For the text-containing cell, return its midpoint in [x, y] coordinate format. 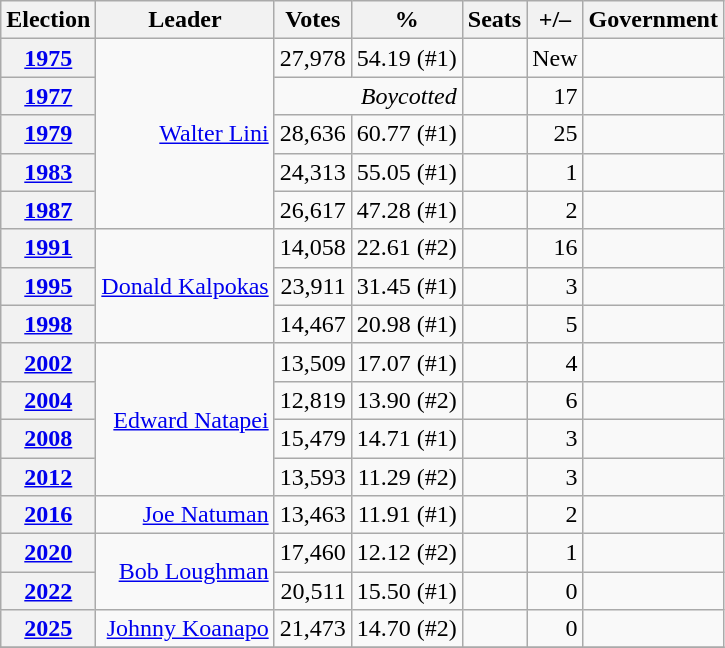
14,058 [312, 248]
11.29 (#2) [406, 477]
13,509 [312, 362]
13,463 [312, 515]
54.19 (#1) [406, 58]
Bob Loughman [185, 572]
1979 [48, 134]
21,473 [312, 629]
22.61 (#2) [406, 248]
2002 [48, 362]
55.05 (#1) [406, 172]
31.45 (#1) [406, 286]
Joe Natuman [185, 515]
23,911 [312, 286]
47.28 (#1) [406, 210]
17 [555, 96]
15.50 (#1) [406, 591]
15,479 [312, 438]
14,467 [312, 324]
2012 [48, 477]
2025 [48, 629]
1991 [48, 248]
1977 [48, 96]
27,978 [312, 58]
16 [555, 248]
+/– [555, 20]
60.77 (#1) [406, 134]
2020 [48, 553]
New [555, 58]
Government [653, 20]
Johnny Koanapo [185, 629]
13.90 (#2) [406, 400]
25 [555, 134]
17,460 [312, 553]
Votes [312, 20]
Boycotted [368, 96]
1995 [48, 286]
14.70 (#2) [406, 629]
20,511 [312, 591]
2008 [48, 438]
11.91 (#1) [406, 515]
12.12 (#2) [406, 553]
13,593 [312, 477]
Seats [494, 20]
1998 [48, 324]
1975 [48, 58]
5 [555, 324]
1987 [48, 210]
2022 [48, 591]
2004 [48, 400]
Edward Natapei [185, 419]
26,617 [312, 210]
1983 [48, 172]
Leader [185, 20]
20.98 (#1) [406, 324]
Donald Kalpokas [185, 286]
Walter Lini [185, 134]
% [406, 20]
4 [555, 362]
14.71 (#1) [406, 438]
17.07 (#1) [406, 362]
6 [555, 400]
2016 [48, 515]
28,636 [312, 134]
24,313 [312, 172]
12,819 [312, 400]
Election [48, 20]
